Determine the (x, y) coordinate at the center of the cell enclosing the given text.  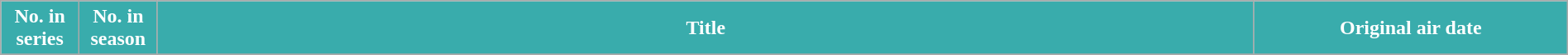
Original air date (1411, 28)
No. inseries (40, 28)
No. inseason (117, 28)
Title (705, 28)
